Detect which cell encompasses the target text, then output its (x, y) center coordinate. 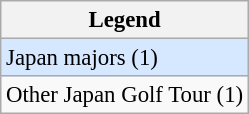
Japan majors (1) (125, 58)
Other Japan Golf Tour (1) (125, 95)
Legend (125, 20)
